Provide the (x, y) coordinate of the cell's center where the given text is located.  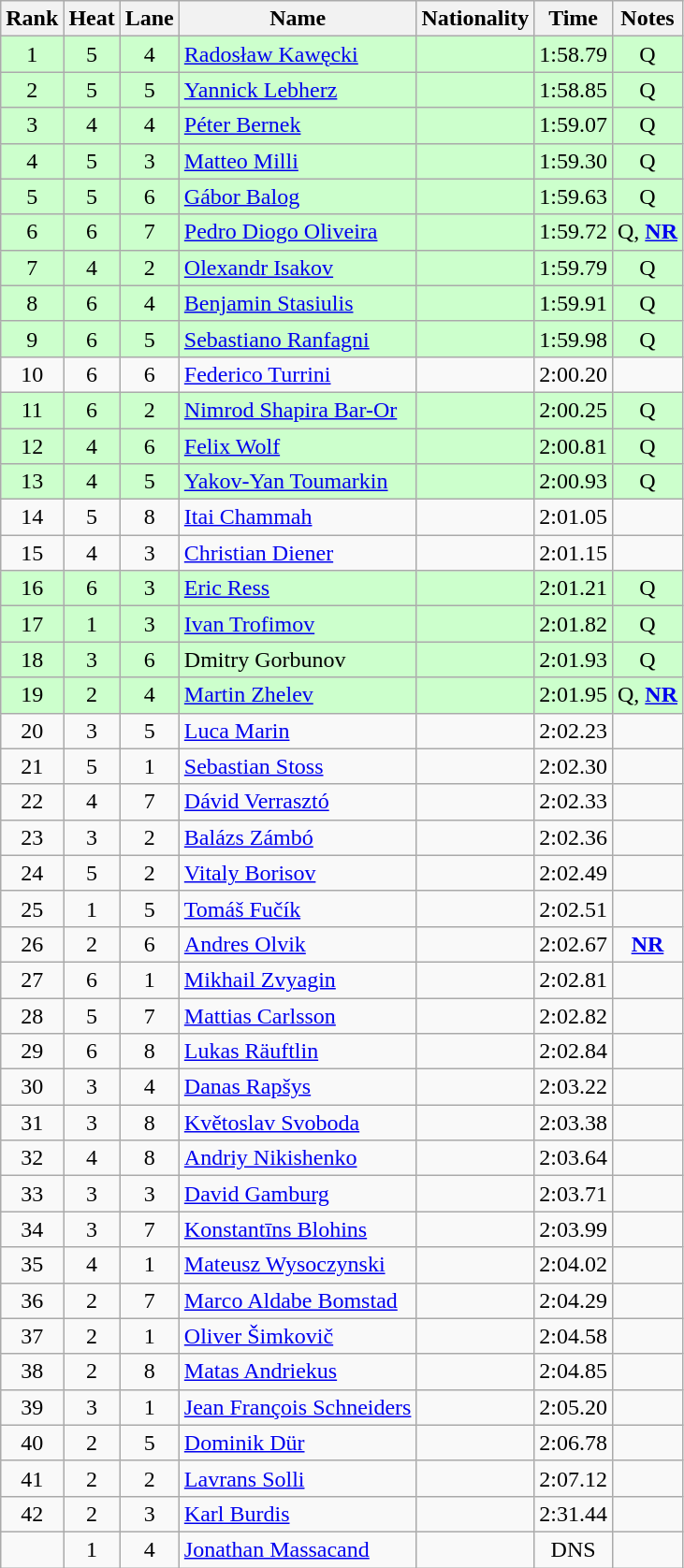
Dávid Verrasztó (298, 802)
2:07.12 (574, 1478)
29 (32, 1052)
1:59.72 (574, 232)
2:01.95 (574, 695)
Marco Aldabe Bomstad (298, 1300)
Tomáš Fučík (298, 908)
2:02.36 (574, 837)
2:02.49 (574, 873)
2:31.44 (574, 1514)
41 (32, 1478)
2:03.38 (574, 1123)
Lane (150, 19)
19 (32, 695)
David Gamburg (298, 1194)
1:59.07 (574, 125)
34 (32, 1229)
Christian Diener (298, 553)
2:03.99 (574, 1229)
15 (32, 553)
Oliver Šimkovič (298, 1336)
Nimrod Shapira Bar-Or (298, 410)
2:02.84 (574, 1052)
Andres Olvik (298, 944)
2:00.93 (574, 482)
22 (32, 802)
Andriy Nikishenko (298, 1158)
Pedro Diogo Oliveira (298, 232)
25 (32, 908)
23 (32, 837)
Yannick Lebherz (298, 90)
2:04.85 (574, 1372)
1:58.85 (574, 90)
Nationality (475, 19)
Květoslav Svoboda (298, 1123)
2:05.20 (574, 1407)
Mattias Carlsson (298, 1015)
32 (32, 1158)
14 (32, 517)
Dominik Dür (298, 1443)
26 (32, 944)
13 (32, 482)
38 (32, 1372)
Felix Wolf (298, 446)
10 (32, 374)
37 (32, 1336)
Sebastiano Ranfagni (298, 339)
2:01.05 (574, 517)
31 (32, 1123)
Péter Bernek (298, 125)
Jean François Schneiders (298, 1407)
30 (32, 1087)
Lukas Räuftlin (298, 1052)
Sebastian Stoss (298, 766)
2:00.20 (574, 374)
Mateusz Wysoczynski (298, 1265)
17 (32, 624)
11 (32, 410)
12 (32, 446)
2:02.82 (574, 1015)
1:59.30 (574, 161)
Matteo Milli (298, 161)
Notes (648, 19)
Konstantīns Blohins (298, 1229)
Eric Ress (298, 588)
33 (32, 1194)
2:04.02 (574, 1265)
2:03.71 (574, 1194)
Karl Burdis (298, 1514)
2:00.25 (574, 410)
2:04.58 (574, 1336)
2:00.81 (574, 446)
2:06.78 (574, 1443)
2:01.15 (574, 553)
35 (32, 1265)
Danas Rapšys (298, 1087)
Heat (92, 19)
Gábor Balog (298, 196)
Dmitry Gorbunov (298, 660)
Olexandr Isakov (298, 268)
2:01.21 (574, 588)
1:59.98 (574, 339)
1:59.79 (574, 268)
Itai Chammah (298, 517)
2:02.30 (574, 766)
Lavrans Solli (298, 1478)
2:02.81 (574, 980)
Luca Marin (298, 731)
1:59.91 (574, 303)
2:04.29 (574, 1300)
Jonathan Massacand (298, 1549)
Time (574, 19)
28 (32, 1015)
2:03.64 (574, 1158)
Matas Andriekus (298, 1372)
NR (648, 944)
Yakov-Yan Toumarkin (298, 482)
16 (32, 588)
2:01.82 (574, 624)
40 (32, 1443)
36 (32, 1300)
Vitaly Borisov (298, 873)
20 (32, 731)
39 (32, 1407)
21 (32, 766)
1:58.79 (574, 54)
27 (32, 980)
42 (32, 1514)
Rank (32, 19)
2:01.93 (574, 660)
2:02.51 (574, 908)
24 (32, 873)
Balázs Zámbó (298, 837)
1:59.63 (574, 196)
2:02.67 (574, 944)
Benjamin Stasiulis (298, 303)
Ivan Trofimov (298, 624)
Martin Zhelev (298, 695)
9 (32, 339)
2:03.22 (574, 1087)
2:02.23 (574, 731)
Federico Turrini (298, 374)
18 (32, 660)
2:02.33 (574, 802)
DNS (574, 1549)
Name (298, 19)
Mikhail Zvyagin (298, 980)
Radosław Kawęcki (298, 54)
